Pinpoint the cell where the given text exists, returning its (X, Y) midpoint coordinate. 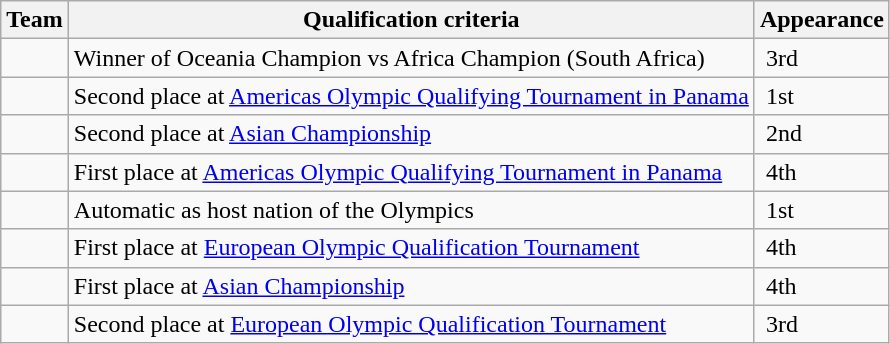
Second place at Asian Championship (411, 134)
Second place at Americas Olympic Qualifying Tournament in Panama (411, 96)
2nd (822, 134)
Winner of Oceania Champion vs Africa Champion (South Africa) (411, 58)
Second place at European Olympic Qualification Tournament (411, 324)
First place at European Olympic Qualification Tournament (411, 248)
First place at Americas Olympic Qualifying Tournament in Panama (411, 172)
Qualification criteria (411, 20)
First place at Asian Championship (411, 286)
Team (35, 20)
Appearance (822, 20)
Automatic as host nation of the Olympics (411, 210)
